Provide the (x, y) coordinate of the cell's center where the given text is located.  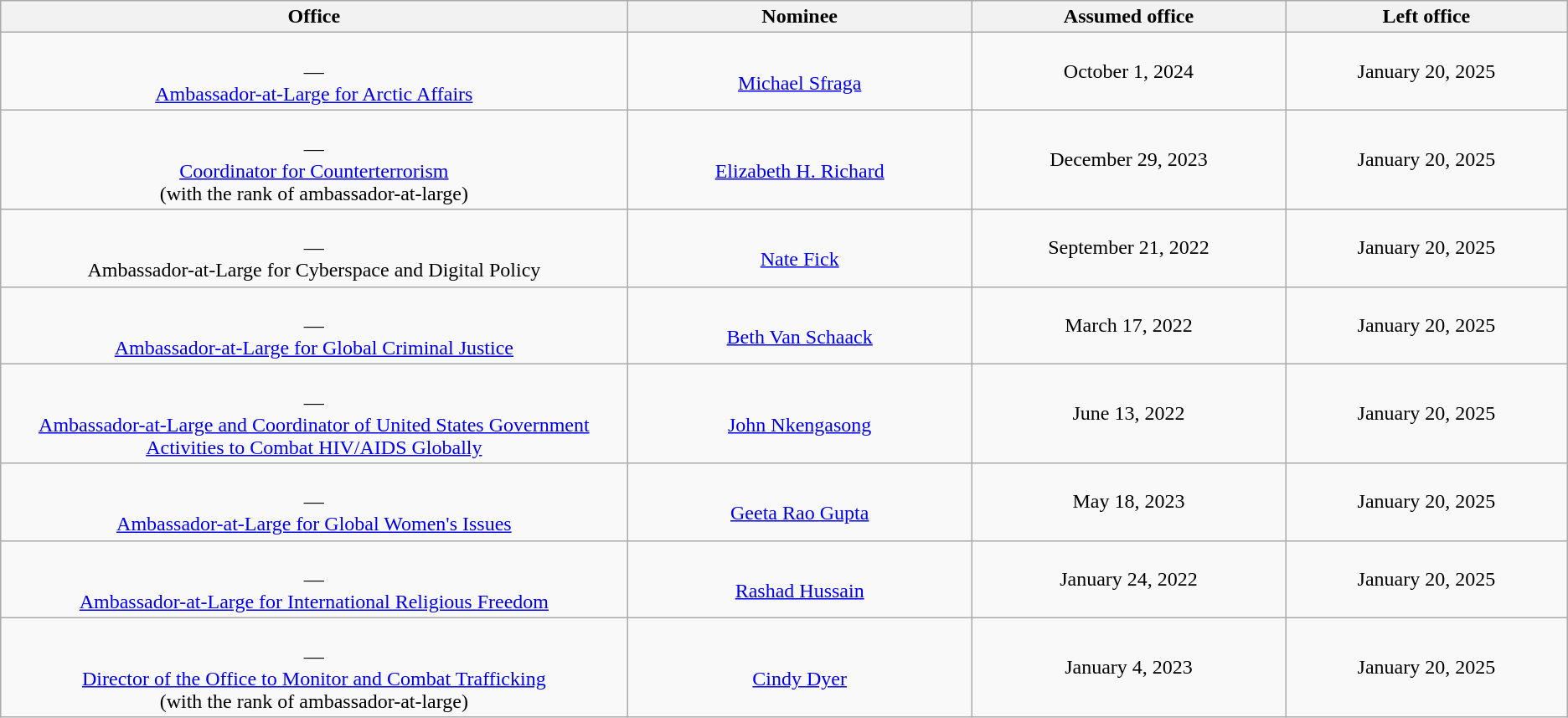
—Ambassador-at-Large for Cyberspace and Digital Policy (314, 248)
Beth Van Schaack (799, 325)
Left office (1427, 17)
—Ambassador-at-Large for Global Criminal Justice (314, 325)
Assumed office (1128, 17)
Nominee (799, 17)
June 13, 2022 (1128, 414)
Geeta Rao Gupta (799, 502)
January 4, 2023 (1128, 667)
—Ambassador-at-Large for International Religious Freedom (314, 579)
December 29, 2023 (1128, 159)
Michael Sfraga (799, 71)
—Coordinator for Counterterrorism(with the rank of ambassador-at-large) (314, 159)
September 21, 2022 (1128, 248)
—Ambassador-at-Large for Global Women's Issues (314, 502)
—Ambassador-at-Large for Arctic Affairs (314, 71)
John Nkengasong (799, 414)
—Director of the Office to Monitor and Combat Trafficking(with the rank of ambassador-at-large) (314, 667)
May 18, 2023 (1128, 502)
—Ambassador-at-Large and Coordinator of United States Government Activities to Combat HIV/AIDS Globally (314, 414)
Cindy Dyer (799, 667)
Elizabeth H. Richard (799, 159)
October 1, 2024 (1128, 71)
Rashad Hussain (799, 579)
Nate Fick (799, 248)
March 17, 2022 (1128, 325)
Office (314, 17)
January 24, 2022 (1128, 579)
